Extract the (X, Y) coordinate from the center of the cell holding the provided text.  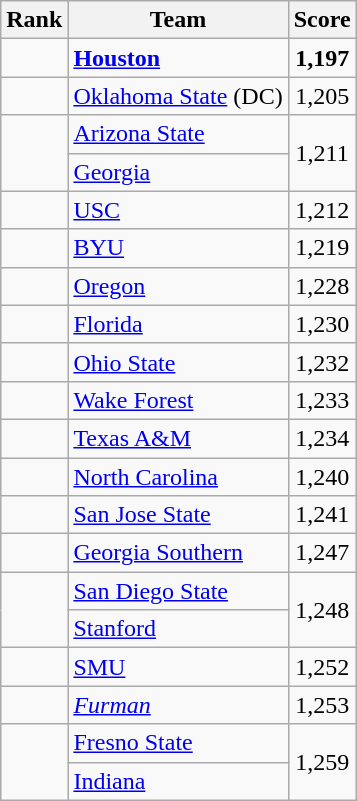
Oklahoma State (DC) (178, 96)
1,253 (322, 705)
Score (322, 20)
Houston (178, 58)
Florida (178, 324)
Arizona State (178, 134)
Georgia (178, 172)
USC (178, 210)
1,211 (322, 153)
San Diego State (178, 591)
Stanford (178, 629)
1,248 (322, 610)
Oregon (178, 286)
1,233 (322, 400)
1,252 (322, 667)
1,259 (322, 762)
1,197 (322, 58)
Texas A&M (178, 438)
Fresno State (178, 743)
1,241 (322, 515)
Furman (178, 705)
1,232 (322, 362)
1,212 (322, 210)
1,219 (322, 248)
Indiana (178, 781)
Ohio State (178, 362)
1,234 (322, 438)
Rank (34, 20)
SMU (178, 667)
1,228 (322, 286)
Team (178, 20)
North Carolina (178, 477)
Georgia Southern (178, 553)
1,205 (322, 96)
San Jose State (178, 515)
1,247 (322, 553)
BYU (178, 248)
1,240 (322, 477)
Wake Forest (178, 400)
1,230 (322, 324)
